Locate the cell with the specified text and output its [x, y] center coordinate. 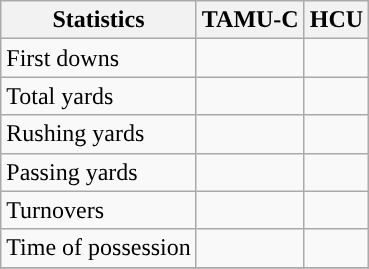
First downs [99, 58]
Passing yards [99, 172]
Time of possession [99, 248]
Turnovers [99, 210]
HCU [336, 20]
Total yards [99, 96]
TAMU-C [250, 20]
Statistics [99, 20]
Rushing yards [99, 134]
